Find where the given text appears and provide that cell's center as [x, y] coordinate. 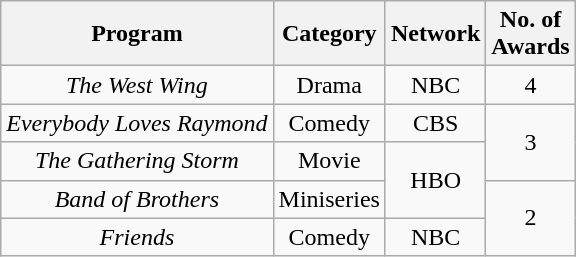
Everybody Loves Raymond [137, 123]
Category [329, 34]
Movie [329, 161]
Band of Brothers [137, 199]
Program [137, 34]
CBS [435, 123]
The West Wing [137, 85]
Drama [329, 85]
3 [530, 142]
The Gathering Storm [137, 161]
Miniseries [329, 199]
No. ofAwards [530, 34]
4 [530, 85]
2 [530, 218]
Friends [137, 237]
HBO [435, 180]
Network [435, 34]
